Pinpoint the cell where the given text exists, returning its (x, y) midpoint coordinate. 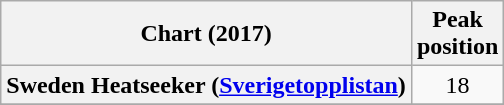
Peak position (457, 34)
Chart (2017) (206, 34)
18 (457, 85)
Sweden Heatseeker (Sverigetopplistan) (206, 85)
